Locate the cell with the specified text and output its (X, Y) center coordinate. 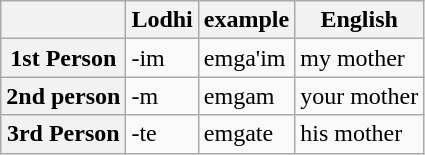
Lodhi (162, 20)
-im (162, 58)
your mother (360, 96)
emgate (246, 134)
example (246, 20)
emgam (246, 96)
emga'im (246, 58)
-m (162, 96)
his mother (360, 134)
my mother (360, 58)
2nd person (64, 96)
English (360, 20)
-te (162, 134)
1st Person (64, 58)
3rd Person (64, 134)
